Identify which cell holds the provided text, then report its (X, Y) central coordinate. 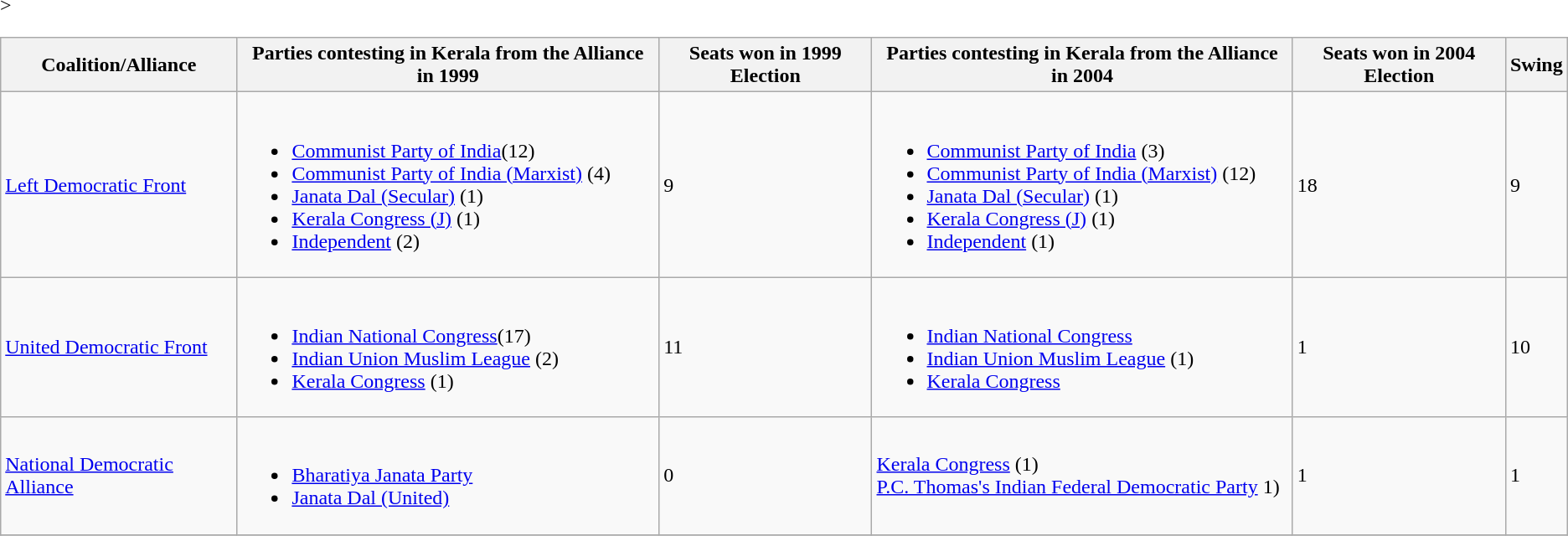
Communist Party of India (3)Communist Party of India (Marxist) (12)Janata Dal (Secular) (1)Kerala Congress (J) (1)Independent (1) (1082, 184)
Seats won in 2004 Election (1399, 65)
18 (1399, 184)
Parties contesting in Kerala from the Alliance in 1999 (448, 65)
Coalition/Alliance (119, 65)
11 (766, 347)
Indian National CongressIndian Union Muslim League (1)Kerala Congress (1082, 347)
10 (1536, 347)
United Democratic Front (119, 347)
Indian National Congress(17)Indian Union Muslim League (2)Kerala Congress (1) (448, 347)
0 (766, 476)
Parties contesting in Kerala from the Alliance in 2004 (1082, 65)
Communist Party of India(12)Communist Party of India (Marxist) (4)Janata Dal (Secular) (1)Kerala Congress (J) (1)Independent (2) (448, 184)
Swing (1536, 65)
Kerala Congress (1)P.C. Thomas's Indian Federal Democratic Party 1) (1082, 476)
Bharatiya Janata PartyJanata Dal (United) (448, 476)
Left Democratic Front (119, 184)
National Democratic Alliance (119, 476)
Seats won in 1999 Election (766, 65)
